Search for the cell housing the specified text and yield its (x, y) center coordinate. 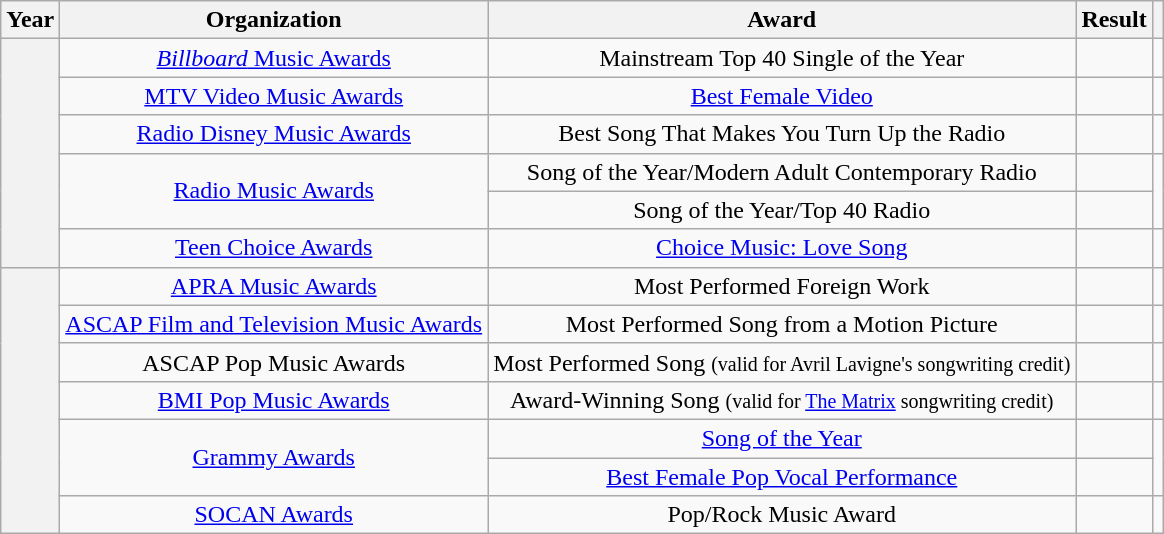
SOCAN Awards (274, 515)
Organization (274, 20)
Result (1114, 20)
Teen Choice Awards (274, 248)
Song of the Year (782, 438)
BMI Pop Music Awards (274, 400)
Billboard Music Awards (274, 58)
Most Performed Foreign Work (782, 286)
APRA Music Awards (274, 286)
MTV Video Music Awards (274, 96)
Pop/Rock Music Award (782, 515)
Best Female Pop Vocal Performance (782, 477)
Radio Music Awards (274, 191)
Song of the Year/Top 40 Radio (782, 210)
Song of the Year/Modern Adult Contemporary Radio (782, 172)
Radio Disney Music Awards (274, 134)
Year (30, 20)
Best Song That Makes You Turn Up the Radio (782, 134)
Most Performed Song (valid for Avril Lavigne's songwriting credit) (782, 362)
ASCAP Pop Music Awards (274, 362)
Best Female Video (782, 96)
Most Performed Song from a Motion Picture (782, 324)
Award (782, 20)
Grammy Awards (274, 457)
Choice Music: Love Song (782, 248)
Award-Winning Song (valid for The Matrix songwriting credit) (782, 400)
Mainstream Top 40 Single of the Year (782, 58)
ASCAP Film and Television Music Awards (274, 324)
